Capture the cell that displays the provided text and extract its (X, Y) central coordinate. 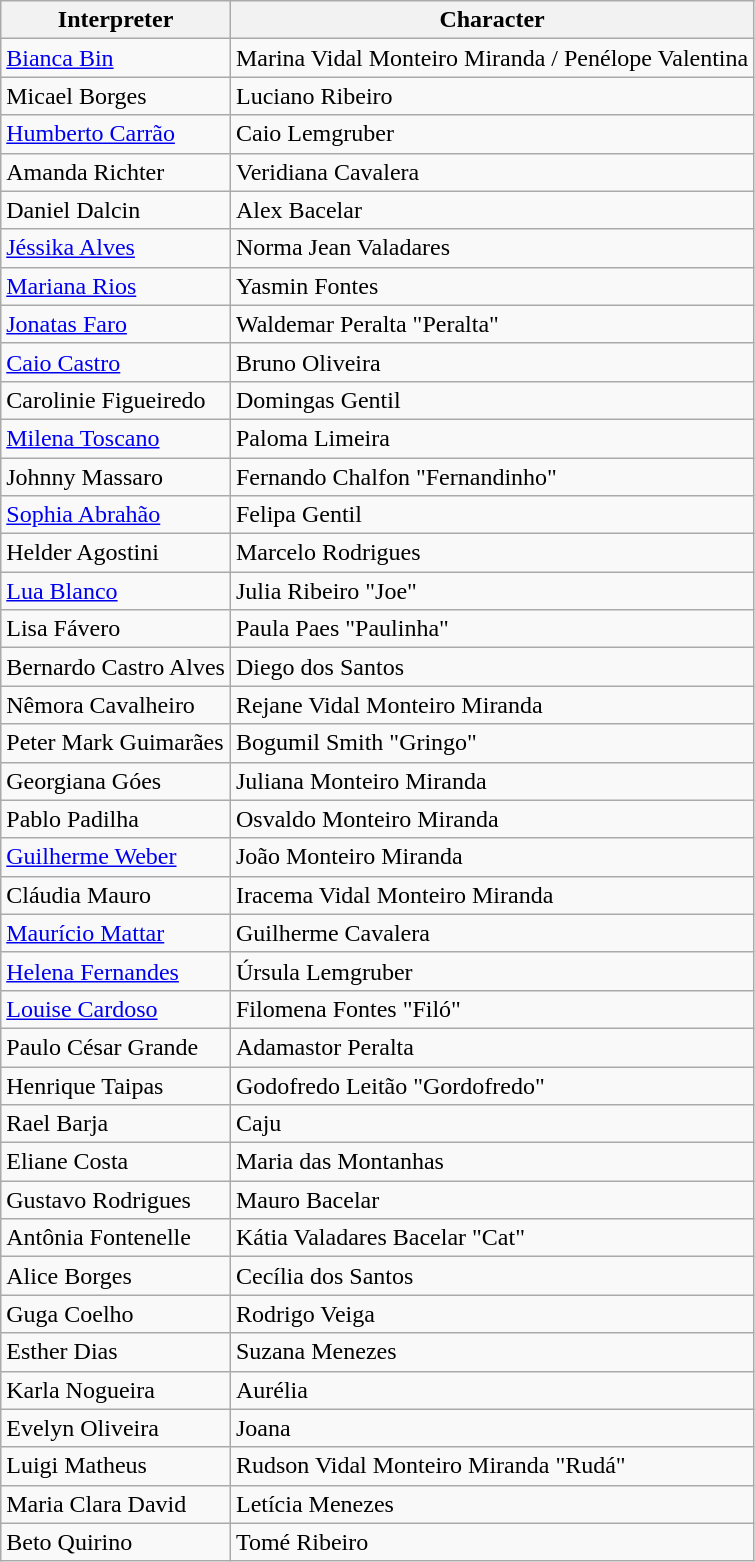
Kátia Valadares Bacelar "Cat" (492, 1238)
Yasmin Fontes (492, 286)
Alex Bacelar (492, 210)
Fernando Chalfon "Fernandinho" (492, 477)
Cecília dos Santos (492, 1276)
Domingas Gentil (492, 400)
Letícia Menezes (492, 1504)
Joana (492, 1428)
Rael Barja (116, 1124)
Nêmora Cavalheiro (116, 705)
Carolinie Figueiredo (116, 400)
Cláudia Mauro (116, 895)
Luciano Ribeiro (492, 96)
Maurício Mattar (116, 933)
Filomena Fontes "Filó" (492, 1009)
Diego dos Santos (492, 667)
Osvaldo Monteiro Miranda (492, 819)
Paloma Limeira (492, 438)
Norma Jean Valadares (492, 248)
Bernardo Castro Alves (116, 667)
Tomé Ribeiro (492, 1542)
Interpreter (116, 20)
Adamastor Peralta (492, 1047)
Maria das Montanhas (492, 1162)
Johnny Massaro (116, 477)
Helena Fernandes (116, 971)
Marcelo Rodrigues (492, 553)
Waldemar Peralta "Peralta" (492, 324)
Bogumil Smith "Gringo" (492, 743)
Iracema Vidal Monteiro Miranda (492, 895)
Felipa Gentil (492, 515)
Gustavo Rodrigues (116, 1200)
Bianca Bin (116, 58)
Guilherme Cavalera (492, 933)
Humberto Carrão (116, 134)
Peter Mark Guimarães (116, 743)
João Monteiro Miranda (492, 857)
Guilherme Weber (116, 857)
Karla Nogueira (116, 1390)
Julia Ribeiro "Joe" (492, 591)
Eliane Costa (116, 1162)
Guga Coelho (116, 1314)
Jonatas Faro (116, 324)
Esther Dias (116, 1352)
Sophia Abrahão (116, 515)
Maria Clara David (116, 1504)
Caio Lemgruber (492, 134)
Daniel Dalcin (116, 210)
Helder Agostini (116, 553)
Bruno Oliveira (492, 362)
Rodrigo Veiga (492, 1314)
Paula Paes "Paulinha" (492, 629)
Aurélia (492, 1390)
Henrique Taipas (116, 1085)
Suzana Menezes (492, 1352)
Micael Borges (116, 96)
Evelyn Oliveira (116, 1428)
Caio Castro (116, 362)
Rejane Vidal Monteiro Miranda (492, 705)
Lisa Fávero (116, 629)
Mauro Bacelar (492, 1200)
Lua Blanco (116, 591)
Caju (492, 1124)
Beto Quirino (116, 1542)
Character (492, 20)
Louise Cardoso (116, 1009)
Alice Borges (116, 1276)
Mariana Rios (116, 286)
Pablo Padilha (116, 819)
Luigi Matheus (116, 1466)
Rudson Vidal Monteiro Miranda "Rudá" (492, 1466)
Antônia Fontenelle (116, 1238)
Amanda Richter (116, 172)
Jéssika Alves (116, 248)
Paulo César Grande (116, 1047)
Milena Toscano (116, 438)
Georgiana Góes (116, 781)
Marina Vidal Monteiro Miranda / Penélope Valentina (492, 58)
Veridiana Cavalera (492, 172)
Juliana Monteiro Miranda (492, 781)
Úrsula Lemgruber (492, 971)
Godofredo Leitão "Gordofredo" (492, 1085)
